Search for the cell housing the specified text and yield its (x, y) center coordinate. 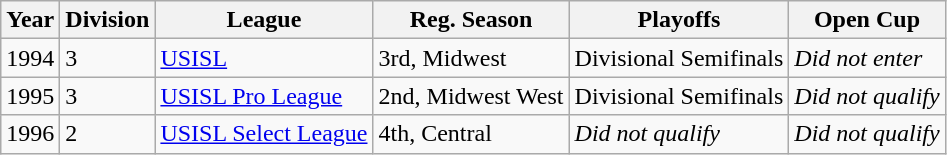
Year (30, 20)
1996 (30, 134)
Division (108, 20)
Did not enter (867, 58)
USISL Pro League (264, 96)
Reg. Season (471, 20)
1994 (30, 58)
2 (108, 134)
USISL (264, 58)
League (264, 20)
Open Cup (867, 20)
1995 (30, 96)
2nd, Midwest West (471, 96)
USISL Select League (264, 134)
Playoffs (679, 20)
4th, Central (471, 134)
3rd, Midwest (471, 58)
